Pinpoint the cell where the given text exists, returning its (X, Y) midpoint coordinate. 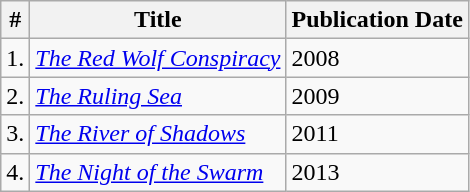
2. (16, 96)
Title (158, 20)
1. (16, 58)
4. (16, 172)
The Night of the Swarm (158, 172)
The River of Shadows (158, 134)
Publication Date (377, 20)
3. (16, 134)
2009 (377, 96)
2008 (377, 58)
2013 (377, 172)
The Red Wolf Conspiracy (158, 58)
The Ruling Sea (158, 96)
2011 (377, 134)
# (16, 20)
